Pinpoint the cell where the given text exists, returning its [X, Y] midpoint coordinate. 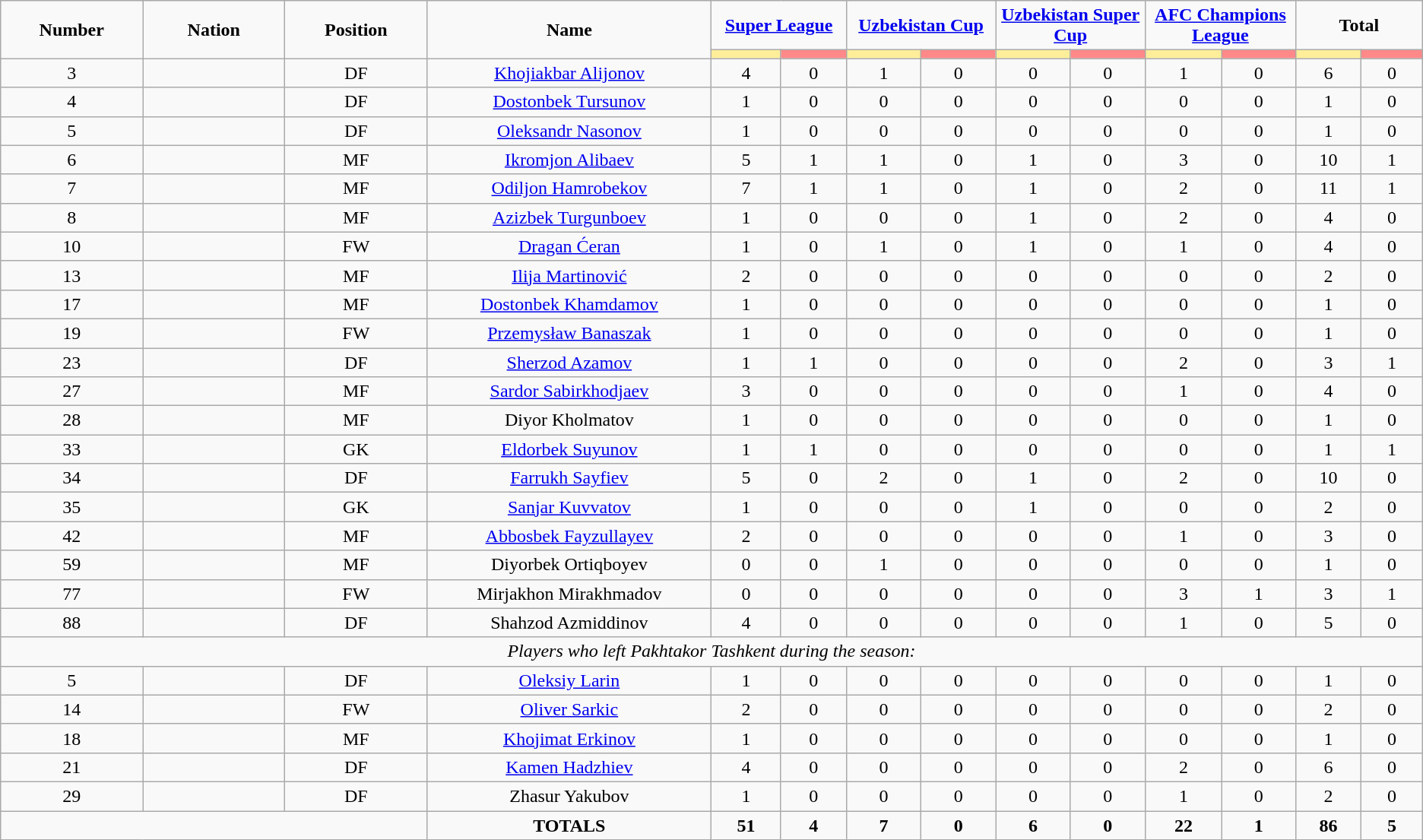
Name [569, 30]
29 [71, 796]
77 [71, 594]
22 [1183, 825]
Oleksandr Nasonov [569, 131]
Diyor Kholmatov [569, 420]
Khojimat Erkinov [569, 738]
Ilija Martinović [569, 275]
34 [71, 478]
TOTALS [569, 825]
Zhasur Yakubov [569, 796]
AFC Champions League [1220, 26]
Number [71, 30]
Kamen Hadzhiev [569, 767]
Sherzod Azamov [569, 363]
23 [71, 363]
Diyorbek Ortiqboyev [569, 565]
27 [71, 391]
Super League [778, 26]
Odiljon Hamrobekov [569, 189]
13 [71, 275]
59 [71, 565]
Przemysław Banaszak [569, 333]
28 [71, 420]
Sanjar Kuvvatov [569, 507]
11 [1328, 189]
Position [356, 30]
Dostonbek Tursunov [569, 102]
88 [71, 623]
Dragan Ćeran [569, 246]
42 [71, 536]
86 [1328, 825]
18 [71, 738]
Azizbek Turgunboev [569, 217]
Farrukh Sayfiev [569, 478]
Uzbekistan Super Cup [1070, 26]
Abbosbek Fayzullayev [569, 536]
Ikromjon Alibaev [569, 160]
17 [71, 304]
33 [71, 449]
Khojiakbar Alijonov [569, 73]
35 [71, 507]
Sardor Sabirkhodjaev [569, 391]
Players who left Pakhtakor Tashkent during the season: [711, 651]
Mirjakhon Mirakhmadov [569, 594]
Dostonbek Khamdamov [569, 304]
8 [71, 217]
Eldorbek Suyunov [569, 449]
Nation [214, 30]
Uzbekistan Cup [921, 26]
Oliver Sarkic [569, 709]
14 [71, 709]
Shahzod Azmiddinov [569, 623]
Oleksiy Larin [569, 680]
19 [71, 333]
21 [71, 767]
Total [1359, 26]
51 [746, 825]
